Determine the [x, y] coordinate at the center of the cell enclosing the given text.  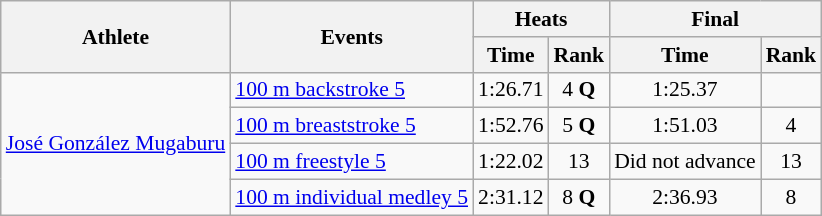
100 m individual medley 5 [352, 197]
8 [792, 197]
Athlete [116, 36]
100 m backstroke 5 [352, 90]
8 Q [580, 197]
4 [792, 126]
5 Q [580, 126]
1:25.37 [685, 90]
1:52.76 [510, 126]
4 Q [580, 90]
1:22.02 [510, 162]
Did not advance [685, 162]
1:26.71 [510, 90]
Final [715, 19]
2:31.12 [510, 197]
100 m breaststroke 5 [352, 126]
Heats [541, 19]
1:51.03 [685, 126]
José González Mugaburu [116, 143]
2:36.93 [685, 197]
Events [352, 36]
100 m freestyle 5 [352, 162]
